Pinpoint the cell where the given text exists, returning its [x, y] midpoint coordinate. 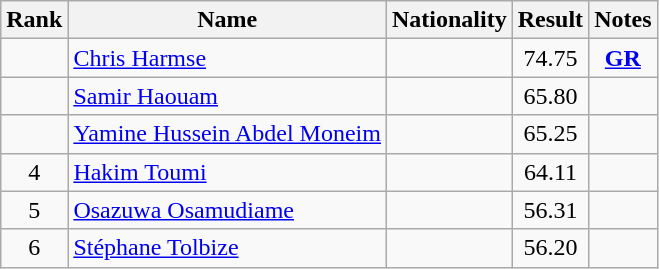
56.20 [550, 248]
Nationality [449, 20]
Stéphane Tolbize [228, 248]
5 [34, 210]
64.11 [550, 172]
Samir Haouam [228, 96]
Yamine Hussein Abdel Moneim [228, 134]
Hakim Toumi [228, 172]
4 [34, 172]
65.80 [550, 96]
Rank [34, 20]
Result [550, 20]
Notes [623, 20]
65.25 [550, 134]
74.75 [550, 58]
6 [34, 248]
56.31 [550, 210]
Chris Harmse [228, 58]
Name [228, 20]
Osazuwa Osamudiame [228, 210]
GR [623, 58]
